Return the (X, Y) coordinate for the center point of the cell that contains the specified text.  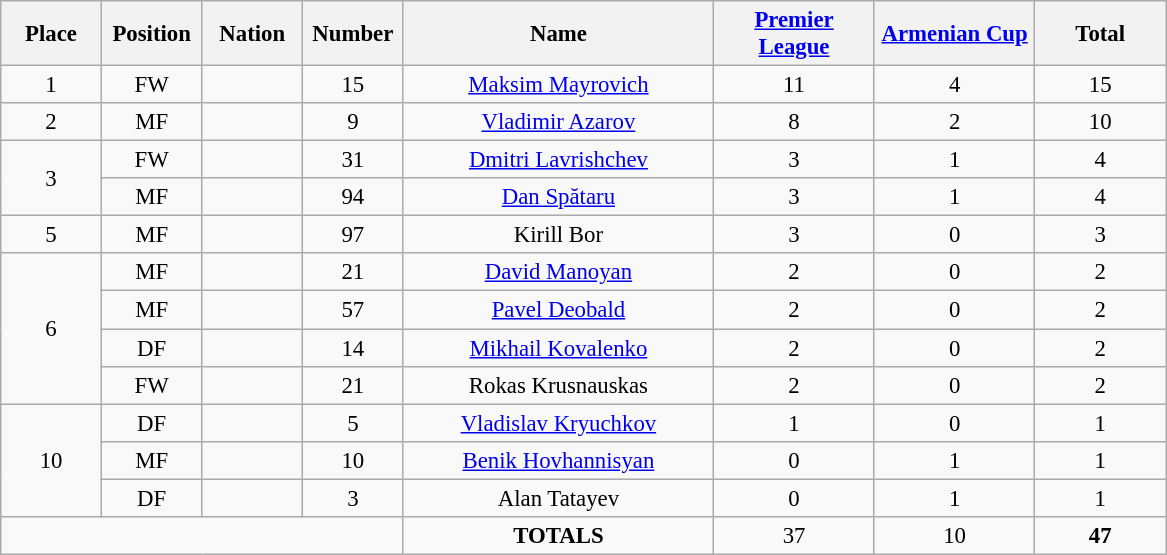
8 (794, 122)
Vladimir Azarov (558, 122)
94 (354, 197)
Benik Hovhannisyan (558, 460)
Premier League (794, 34)
57 (354, 310)
Maksim Mayrovich (558, 85)
11 (794, 85)
31 (354, 160)
Dan Spătaru (558, 197)
David Manoyan (558, 273)
Number (354, 34)
6 (52, 329)
Name (558, 34)
9 (354, 122)
37 (794, 536)
Vladislav Kryuchkov (558, 423)
Dmitri Lavrishchev (558, 160)
Pavel Deobald (558, 310)
Position (152, 34)
Rokas Krusnauskas (558, 385)
Mikhail Kovalenko (558, 348)
Alan Tatayev (558, 498)
Armenian Cup (954, 34)
TOTALS (558, 536)
Place (52, 34)
97 (354, 235)
Total (1100, 34)
14 (354, 348)
Nation (252, 34)
Kirill Bor (558, 235)
47 (1100, 536)
